Find where the given text appears and provide that cell's center as [X, Y] coordinate. 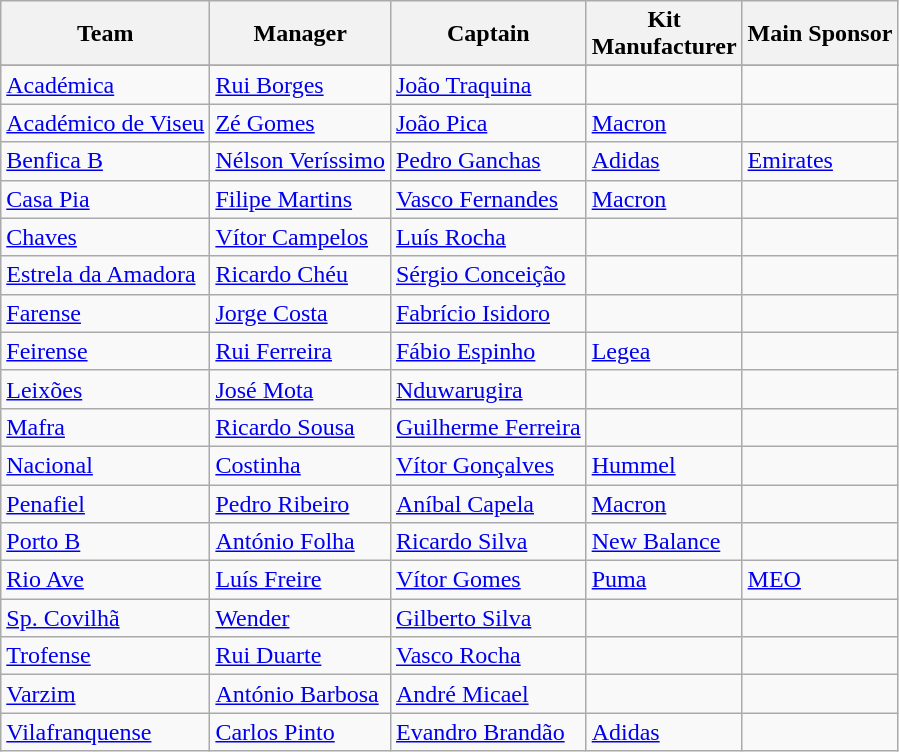
Varzim [106, 694]
Fabrício Isidoro [488, 313]
Zé Gomes [300, 123]
Main Sponsor [820, 34]
Mafra [106, 427]
Leixões [106, 389]
Gilberto Silva [488, 618]
Guilherme Ferreira [488, 427]
Vasco Rocha [488, 656]
Ricardo Silva [488, 542]
Vasco Fernandes [488, 199]
Sp. Covilhã [106, 618]
Vítor Campelos [300, 237]
Puma [664, 580]
Luís Rocha [488, 237]
Estrela da Amadora [106, 275]
Porto B [106, 542]
Carlos Pinto [300, 732]
Wender [300, 618]
Legea [664, 351]
João Pica [488, 123]
Rui Duarte [300, 656]
Rui Ferreira [300, 351]
António Barbosa [300, 694]
Ricardo Sousa [300, 427]
Vilafranquense [106, 732]
Manager [300, 34]
Jorge Costa [300, 313]
Vítor Gonçalves [488, 465]
Penafiel [106, 503]
New Balance [664, 542]
Farense [106, 313]
Sérgio Conceição [488, 275]
Captain [488, 34]
Luís Freire [300, 580]
Trofense [106, 656]
José Mota [300, 389]
Académica [106, 85]
Evandro Brandão [488, 732]
Rio Ave [106, 580]
Chaves [106, 237]
André Micael [488, 694]
Filipe Martins [300, 199]
Feirense [106, 351]
Nduwarugira [488, 389]
Benfica B [106, 161]
Rui Borges [300, 85]
Nélson Veríssimo [300, 161]
João Traquina [488, 85]
António Folha [300, 542]
Emirates [820, 161]
Casa Pia [106, 199]
Pedro Ganchas [488, 161]
KitManufacturer [664, 34]
Fábio Espinho [488, 351]
Aníbal Capela [488, 503]
Costinha [300, 465]
MEO [820, 580]
Nacional [106, 465]
Pedro Ribeiro [300, 503]
Vítor Gomes [488, 580]
Team [106, 34]
Académico de Viseu [106, 123]
Hummel [664, 465]
Ricardo Chéu [300, 275]
